Extract the (X, Y) coordinate from the center of the cell holding the provided text.  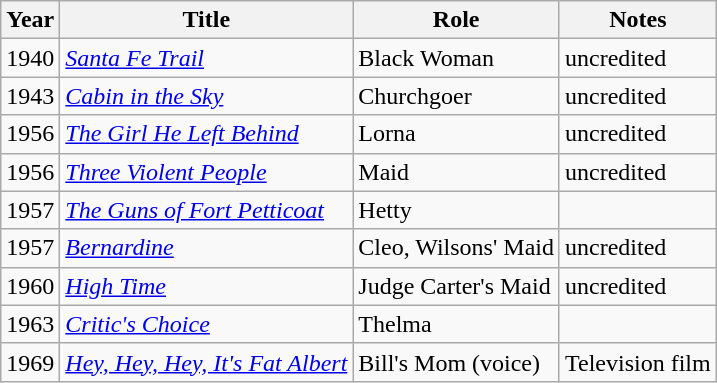
Cabin in the Sky (206, 96)
1960 (30, 286)
1943 (30, 96)
Black Woman (456, 58)
High Time (206, 286)
Title (206, 20)
Judge Carter's Maid (456, 286)
1963 (30, 324)
Notes (638, 20)
The Guns of Fort Petticoat (206, 210)
Maid (456, 172)
Hey, Hey, Hey, It's Fat Albert (206, 362)
Santa Fe Trail (206, 58)
Year (30, 20)
1969 (30, 362)
Churchgoer (456, 96)
Three Violent People (206, 172)
Thelma (456, 324)
Television film (638, 362)
Hetty (456, 210)
Lorna (456, 134)
Bernardine (206, 248)
Critic's Choice (206, 324)
Role (456, 20)
Bill's Mom (voice) (456, 362)
The Girl He Left Behind (206, 134)
1940 (30, 58)
Cleo, Wilsons' Maid (456, 248)
